For the text-containing cell, return its midpoint in (X, Y) coordinate format. 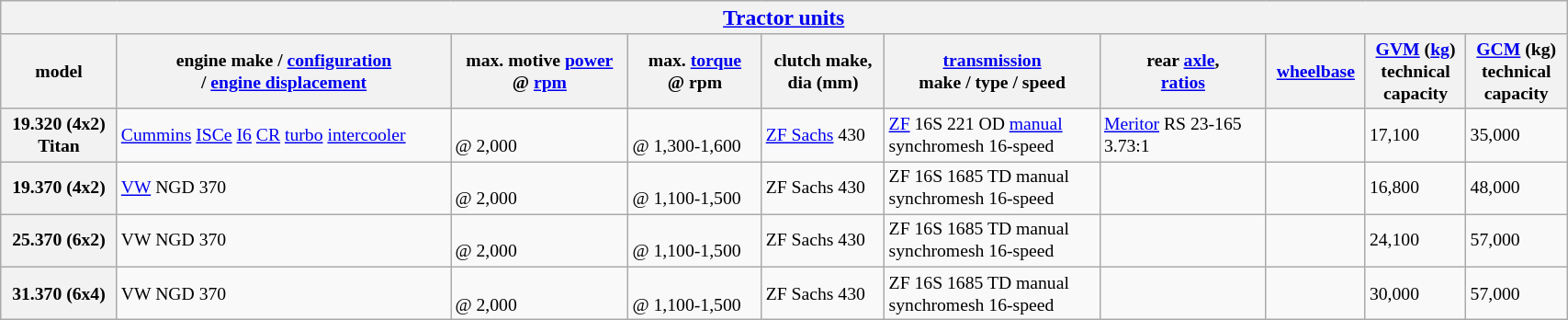
GCM (kg)technicalcapacity (1517, 72)
clutch make,dia (mm) (823, 72)
rear axle,ratios (1183, 72)
16,800 (1416, 188)
Meritor RS 23-1653.73:1 (1183, 136)
model (59, 72)
35,000 (1517, 136)
ZF 16S 221 OD manualsynchromesh 16-speed (992, 136)
19.320 (4x2)Titan (59, 136)
max. motive power@ rpm (540, 72)
48,000 (1517, 188)
31.370 (6x4) (59, 292)
25.370 (6x2) (59, 241)
30,000 (1416, 292)
GVM (kg)technicalcapacity (1416, 72)
Cummins ISCe I6 CR turbo intercooler (284, 136)
Tractor units (784, 17)
24,100 (1416, 241)
max. torque@ rpm (694, 72)
transmissionmake / type / speed (992, 72)
engine make / configuration/ engine displacement (284, 72)
19.370 (4x2) (59, 188)
wheelbase (1315, 72)
17,100 (1416, 136)
@ 1,300-1,600 (694, 136)
